Scan for the cell matching the given text and deliver its [X, Y] coordinate at center. 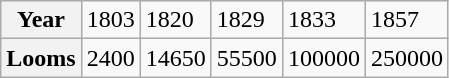
1820 [176, 20]
100000 [324, 58]
1803 [110, 20]
1829 [246, 20]
1833 [324, 20]
Looms [41, 58]
55500 [246, 58]
1857 [406, 20]
2400 [110, 58]
14650 [176, 58]
Year [41, 20]
250000 [406, 58]
